Pinpoint the cell where the given text exists, returning its (X, Y) midpoint coordinate. 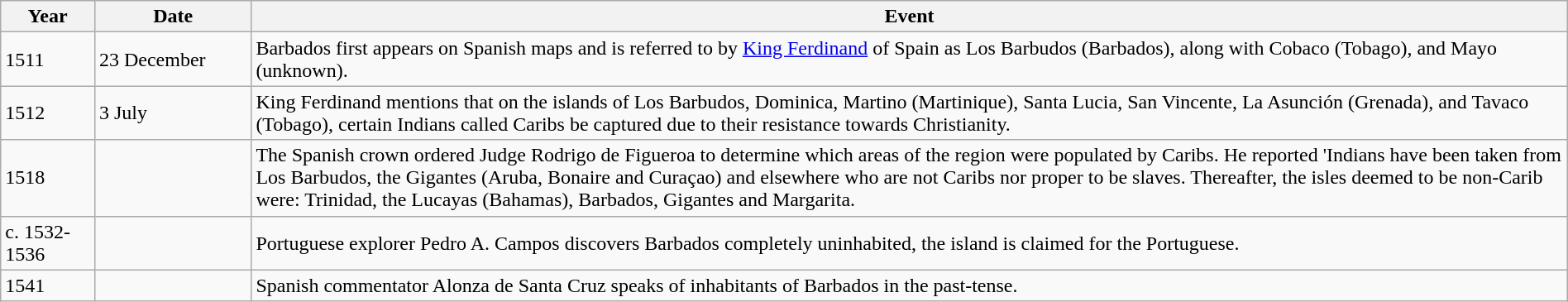
Year (48, 17)
1511 (48, 60)
23 December (172, 60)
Date (172, 17)
Event (910, 17)
Portuguese explorer Pedro A. Campos discovers Barbados completely uninhabited, the island is claimed for the Portuguese. (910, 243)
Spanish commentator Alonza de Santa Cruz speaks of inhabitants of Barbados in the past-tense. (910, 285)
1512 (48, 113)
1518 (48, 178)
3 July (172, 113)
c. 1532-1536 (48, 243)
1541 (48, 285)
